Locate the cell with the specified text and output its (x, y) center coordinate. 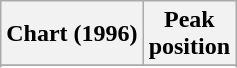
Peakposition (189, 34)
Chart (1996) (72, 34)
